Search for the cell housing the specified text and yield its [x, y] center coordinate. 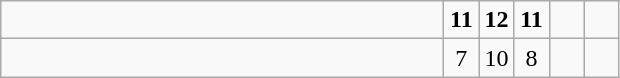
8 [532, 58]
12 [496, 20]
10 [496, 58]
7 [462, 58]
